Search for the cell housing the specified text and yield its [X, Y] center coordinate. 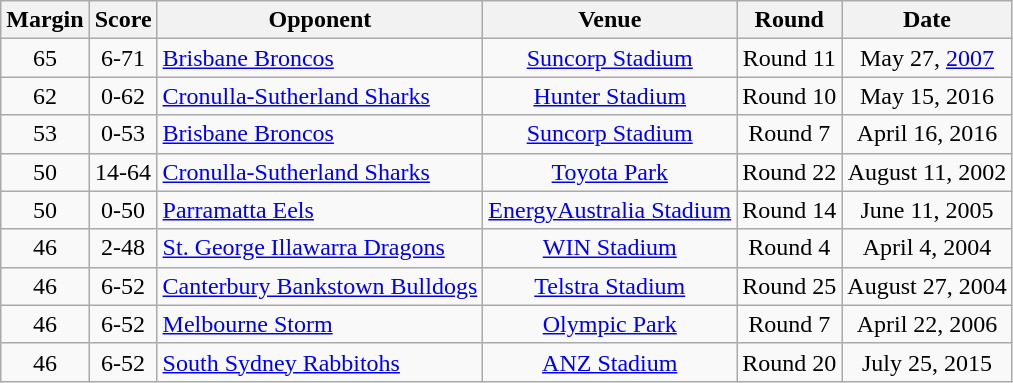
Toyota Park [610, 172]
May 27, 2007 [927, 58]
Round 20 [790, 362]
65 [45, 58]
Round [790, 20]
Round 14 [790, 210]
August 11, 2002 [927, 172]
Olympic Park [610, 324]
0-62 [123, 96]
Date [927, 20]
St. George Illawarra Dragons [320, 248]
62 [45, 96]
Telstra Stadium [610, 286]
April 4, 2004 [927, 248]
Round 4 [790, 248]
Canterbury Bankstown Bulldogs [320, 286]
2-48 [123, 248]
Parramatta Eels [320, 210]
April 16, 2016 [927, 134]
Round 25 [790, 286]
53 [45, 134]
April 22, 2006 [927, 324]
Margin [45, 20]
South Sydney Rabbitohs [320, 362]
Round 11 [790, 58]
14-64 [123, 172]
June 11, 2005 [927, 210]
August 27, 2004 [927, 286]
6-71 [123, 58]
Round 10 [790, 96]
Venue [610, 20]
0-50 [123, 210]
May 15, 2016 [927, 96]
WIN Stadium [610, 248]
Opponent [320, 20]
Round 22 [790, 172]
0-53 [123, 134]
July 25, 2015 [927, 362]
ANZ Stadium [610, 362]
Melbourne Storm [320, 324]
EnergyAustralia Stadium [610, 210]
Score [123, 20]
Hunter Stadium [610, 96]
